Pinpoint the cell where the given text exists, returning its [X, Y] midpoint coordinate. 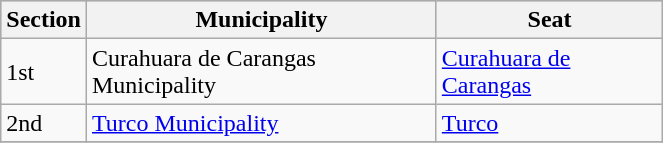
Turco [550, 123]
2nd [44, 123]
Turco Municipality [261, 123]
Curahuara de Carangas [550, 72]
Municipality [261, 20]
1st [44, 72]
Curahuara de Carangas Municipality [261, 72]
Seat [550, 20]
Section [44, 20]
